Provide the (x, y) coordinate of the cell's center where the given text is located.  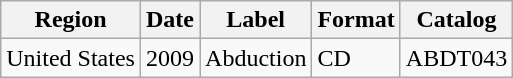
Catalog (456, 20)
Region (71, 20)
CD (356, 58)
2009 (170, 58)
United States (71, 58)
Date (170, 20)
ABDT043 (456, 58)
Label (256, 20)
Abduction (256, 58)
Format (356, 20)
